From the cell containing the given text, extract its center point as [X, Y] coordinate. 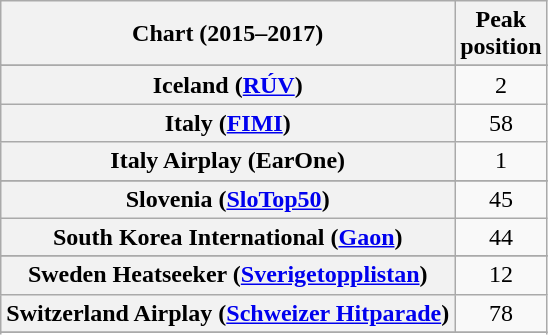
45 [501, 199]
Slovenia (SloTop50) [228, 199]
Peakposition [501, 34]
Iceland (RÚV) [228, 85]
1 [501, 161]
58 [501, 123]
South Korea International (Gaon) [228, 237]
Italy Airplay (EarOne) [228, 161]
Italy (FIMI) [228, 123]
12 [501, 275]
44 [501, 237]
2 [501, 85]
Chart (2015–2017) [228, 34]
Sweden Heatseeker (Sverigetopplistan) [228, 275]
78 [501, 313]
Switzerland Airplay (Schweizer Hitparade) [228, 313]
